Provide the [x, y] coordinate of the cell's center where the given text is located.  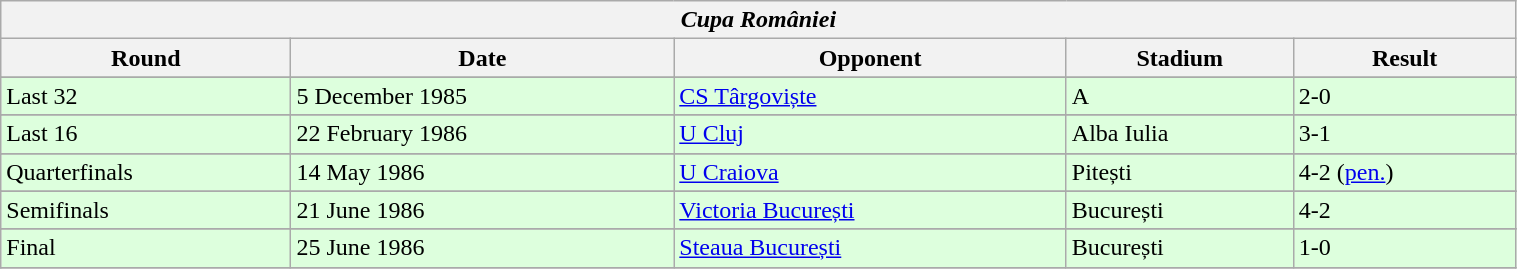
3-1 [1404, 134]
CS Târgoviște [870, 96]
Semifinals [146, 210]
A [1180, 96]
Quarterfinals [146, 172]
Steaua București [870, 248]
Final [146, 248]
14 May 1986 [482, 172]
Victoria București [870, 210]
5 December 1985 [482, 96]
U Craiova [870, 172]
25 June 1986 [482, 248]
4-2 (pen.) [1404, 172]
Pitești [1180, 172]
4-2 [1404, 210]
21 June 1986 [482, 210]
1-0 [1404, 248]
Alba Iulia [1180, 134]
Last 32 [146, 96]
Result [1404, 58]
2-0 [1404, 96]
Opponent [870, 58]
Stadium [1180, 58]
Round [146, 58]
22 February 1986 [482, 134]
Last 16 [146, 134]
Cupa României [758, 20]
U Cluj [870, 134]
Date [482, 58]
